Provide the [X, Y] coordinate of the cell's center where the given text is located.  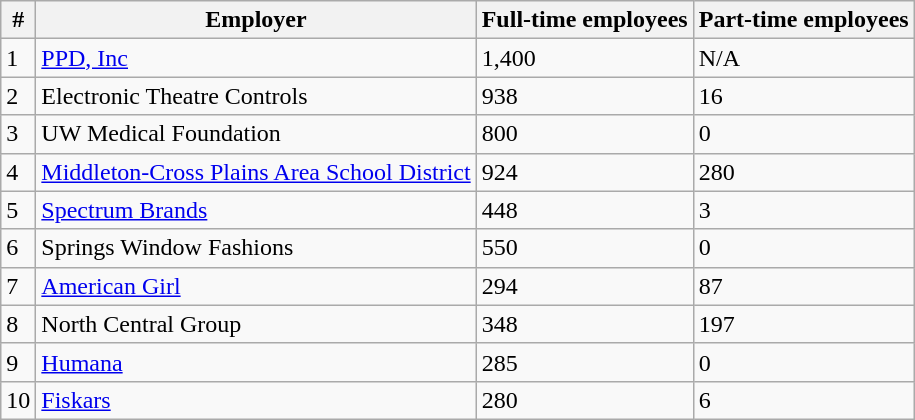
1,400 [584, 58]
348 [584, 324]
N/A [804, 58]
197 [804, 324]
Fiskars [256, 400]
Part-time employees [804, 20]
Springs Window Fashions [256, 248]
5 [18, 210]
# [18, 20]
550 [584, 248]
285 [584, 362]
North Central Group [256, 324]
2 [18, 96]
PPD, Inc [256, 58]
4 [18, 172]
Employer [256, 20]
938 [584, 96]
American Girl [256, 286]
294 [584, 286]
800 [584, 134]
448 [584, 210]
Middleton-Cross Plains Area School District [256, 172]
Full-time employees [584, 20]
Electronic Theatre Controls [256, 96]
7 [18, 286]
UW Medical Foundation [256, 134]
924 [584, 172]
10 [18, 400]
87 [804, 286]
Spectrum Brands [256, 210]
16 [804, 96]
9 [18, 362]
1 [18, 58]
Humana [256, 362]
8 [18, 324]
